For the text-containing cell, return its midpoint in (x, y) coordinate format. 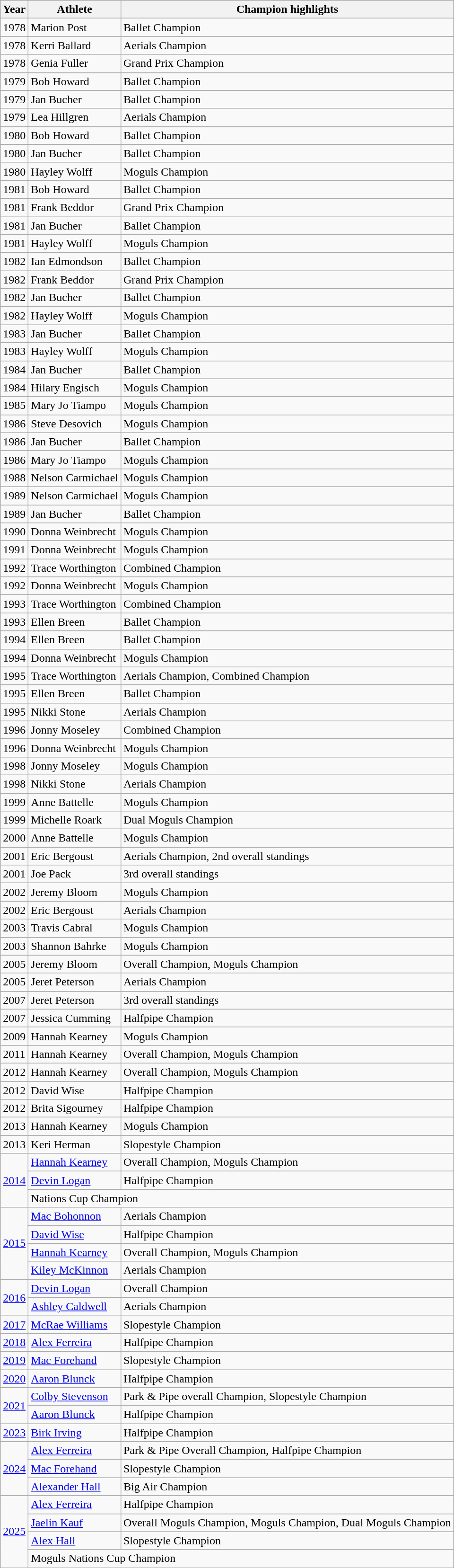
Brita Sigourney (75, 1108)
Champion highlights (287, 9)
Ashley Caldwell (75, 1306)
Steve Desovich (75, 424)
Kiley McKinnon (75, 1270)
2016 (14, 1297)
Birk Irving (75, 1433)
Michelle Roark (75, 820)
Dual Moguls Champion (287, 820)
Overall Champion (287, 1288)
2017 (14, 1324)
2025 (14, 1532)
Moguls Nations Cup Champion (241, 1559)
1990 (14, 532)
Marion Post (75, 27)
Big Air Champion (287, 1487)
2011 (14, 1054)
Park & Pipe Overall Champion, Halfpipe Champion (287, 1451)
Kerri Ballard (75, 45)
McRae Williams (75, 1324)
Overall Moguls Champion, Moguls Champion, Dual Moguls Champion (287, 1523)
1985 (14, 406)
Jaelin Kauf (75, 1523)
Park & Pipe overall Champion, Slopestyle Champion (287, 1397)
Alex Hall (75, 1541)
Jessica Cumming (75, 1018)
Keri Herman (75, 1144)
Aerials Champion, Combined Champion (287, 676)
Nations Cup Champion (241, 1198)
Lea Hillgren (75, 117)
Aerials Champion, 2nd overall standings (287, 856)
2020 (14, 1379)
2014 (14, 1180)
2009 (14, 1036)
Hilary Engisch (75, 388)
2000 (14, 838)
2019 (14, 1360)
2015 (14, 1243)
Alexander Hall (75, 1487)
2024 (14, 1469)
Shannon Bahrke (75, 946)
Colby Stevenson (75, 1397)
1991 (14, 550)
Year (14, 9)
Mac Bohonnon (75, 1216)
Genia Fuller (75, 63)
Athlete (75, 9)
Ian Edmondson (75, 262)
Joe Pack (75, 874)
Travis Cabral (75, 928)
2021 (14, 1406)
2023 (14, 1433)
1988 (14, 478)
2018 (14, 1342)
